Identify which cell holds the provided text, then report its (X, Y) central coordinate. 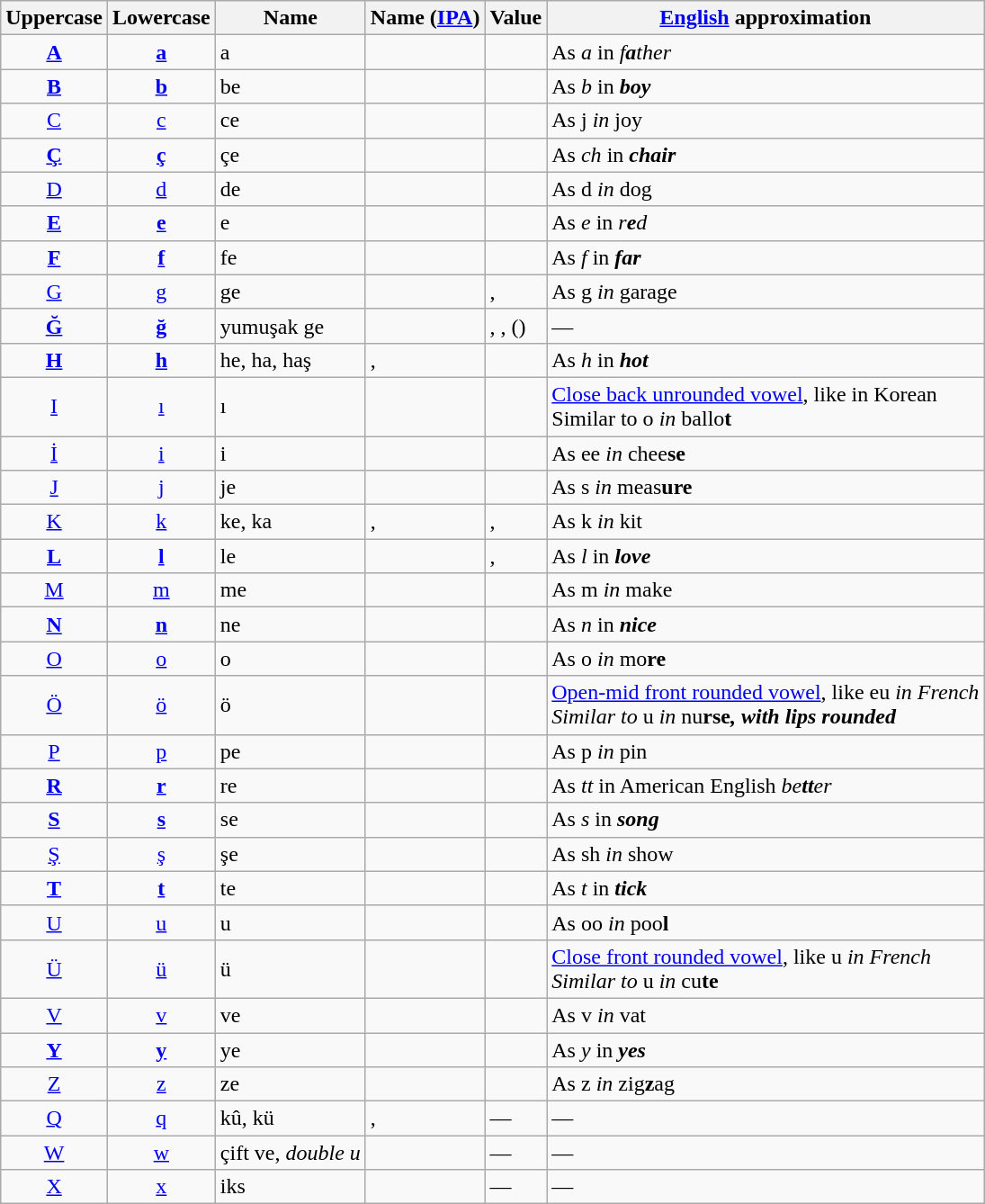
, , () (516, 326)
re (290, 786)
As p in pin (766, 751)
y (161, 1050)
As e in red (766, 223)
G (54, 292)
R (54, 786)
S (54, 820)
U (54, 922)
C (54, 121)
K (54, 522)
le (290, 556)
Open-mid front rounded vowel, like eu in French Similar to u in nurse, with lips rounded (766, 705)
ze (290, 1084)
As oo in pool (766, 922)
As j in joy (766, 121)
Q (54, 1119)
A (54, 52)
J (54, 488)
ve (290, 1015)
n (161, 624)
Name (290, 18)
te (290, 888)
As g in garage (766, 292)
f (161, 257)
P (54, 751)
As k in kit (766, 522)
Uppercase (54, 18)
p (161, 751)
b (161, 86)
Name (IPA) (425, 18)
Close back unrounded vowel, like in Korean Similar to o in ballot (766, 407)
t (161, 888)
M (54, 590)
As l in love (766, 556)
As y in yes (766, 1050)
As h in hot (766, 360)
ç (161, 155)
r (161, 786)
Ğ (54, 326)
se (290, 820)
I (54, 407)
be (290, 86)
pe (290, 751)
j (161, 488)
X (54, 1187)
As n in nice (766, 624)
me (290, 590)
ce (290, 121)
Ü (54, 968)
çe (290, 155)
v (161, 1015)
Ş (54, 854)
As z in zigzag (766, 1084)
As s in song (766, 820)
d (161, 189)
D (54, 189)
je (290, 488)
F (54, 257)
ş (161, 854)
c (161, 121)
As tt in American English better (766, 786)
h (161, 360)
de (290, 189)
E (54, 223)
As d in dog (766, 189)
kû, kü (290, 1119)
B (54, 86)
ğ (161, 326)
O (54, 659)
V (54, 1015)
m (161, 590)
İ (54, 453)
ke, ka (290, 522)
q (161, 1119)
yumuşak ge (290, 326)
As ch in chair (766, 155)
As f in far (766, 257)
çift ve, double u (290, 1153)
Value (516, 18)
As m in make (766, 590)
w (161, 1153)
As t in tick (766, 888)
g (161, 292)
As s in measure (766, 488)
Close front rounded vowel, like u in French Similar to u in cute (766, 968)
As a in father (766, 52)
fe (290, 257)
As sh in show (766, 854)
he, ha, haş (290, 360)
N (54, 624)
W (54, 1153)
H (54, 360)
L (54, 556)
şe (290, 854)
T (54, 888)
Lowercase (161, 18)
x (161, 1187)
k (161, 522)
iks (290, 1187)
Ö (54, 705)
l (161, 556)
Y (54, 1050)
ge (290, 292)
ye (290, 1050)
z (161, 1084)
ne (290, 624)
Z (54, 1084)
s (161, 820)
English approximation (766, 18)
As b in boy (766, 86)
As ee in cheese (766, 453)
As o in more (766, 659)
Ç (54, 155)
As v in vat (766, 1015)
